Scan for the cell matching the given text and deliver its (x, y) coordinate at center. 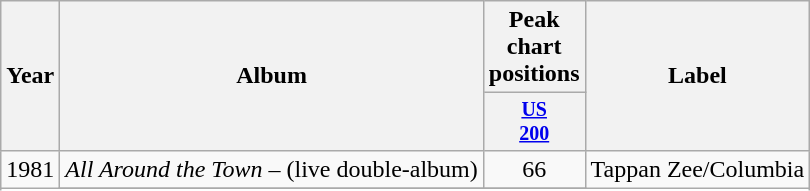
66 (534, 169)
All Around the Town – (live double-album) (272, 169)
Album (272, 76)
US200 (534, 122)
Year (30, 76)
Peak chart positions (534, 47)
1981 (30, 169)
Label (698, 76)
Tappan Zee/Columbia (698, 169)
